Return [x, y] of the center of cell containing provided text 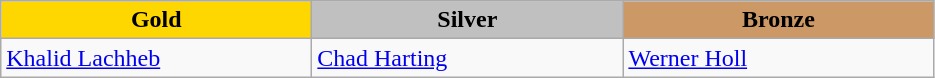
Silver [468, 20]
Bronze [778, 20]
Gold [156, 20]
Werner Holl [778, 58]
Khalid Lachheb [156, 58]
Chad Harting [468, 58]
